Return the (x, y) coordinate for the center point of the cell that contains the specified text.  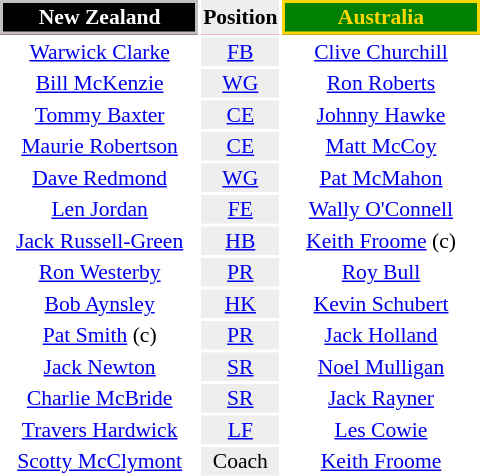
Roy Bull (381, 272)
Wally O'Connell (381, 209)
Kevin Schubert (381, 304)
Ron Westerby (100, 272)
HB (240, 240)
Bob Aynsley (100, 304)
Jack Newton (100, 366)
Clive Churchill (381, 52)
Ron Roberts (381, 83)
Scotty McClymont (100, 461)
LF (240, 430)
Les Cowie (381, 430)
Jack Rayner (381, 398)
Len Jordan (100, 209)
Coach (240, 461)
Tommy Baxter (100, 114)
Dave Redmond (100, 178)
Pat Smith (c) (100, 335)
HK (240, 304)
Keith Froome (c) (381, 240)
Pat McMahon (381, 178)
Travers Hardwick (100, 430)
Jack Russell-Green (100, 240)
Australia (381, 17)
Noel Mulligan (381, 366)
Maurie Robertson (100, 146)
FE (240, 209)
Matt McCoy (381, 146)
Johnny Hawke (381, 114)
Charlie McBride (100, 398)
FB (240, 52)
Keith Froome (381, 461)
New Zealand (100, 17)
Position (240, 17)
Jack Holland (381, 335)
Bill McKenzie (100, 83)
Warwick Clarke (100, 52)
